Provide the [X, Y] coordinate of the cell's center where the given text is located.  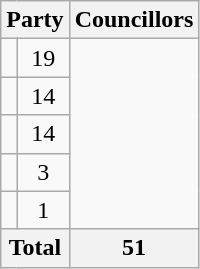
3 [43, 172]
Total [35, 248]
51 [134, 248]
Party [35, 20]
1 [43, 210]
Councillors [134, 20]
19 [43, 58]
